Find where the given text appears and provide that cell's center as (X, Y) coordinate. 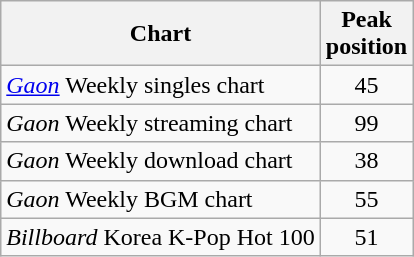
45 (366, 85)
Gaon Weekly singles chart (161, 85)
38 (366, 161)
55 (366, 199)
Gaon Weekly streaming chart (161, 123)
51 (366, 237)
Chart (161, 34)
Gaon Weekly download chart (161, 161)
Gaon Weekly BGM chart (161, 199)
Peakposition (366, 34)
99 (366, 123)
Billboard Korea K-Pop Hot 100 (161, 237)
